Detect which cell encompasses the target text, then output its [X, Y] center coordinate. 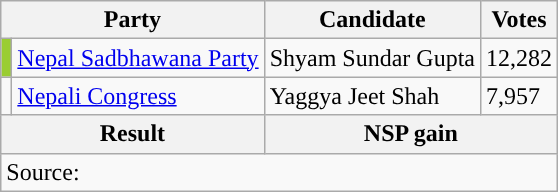
Candidate [372, 20]
Nepali Congress [138, 96]
7,957 [520, 96]
NSP gain [410, 134]
Party [132, 20]
Yaggya Jeet Shah [372, 96]
Votes [520, 20]
12,282 [520, 58]
Source: [280, 172]
Nepal Sadbhawana Party [138, 58]
Result [132, 134]
Shyam Sundar Gupta [372, 58]
